Locate the cell with the specified text and output its (x, y) center coordinate. 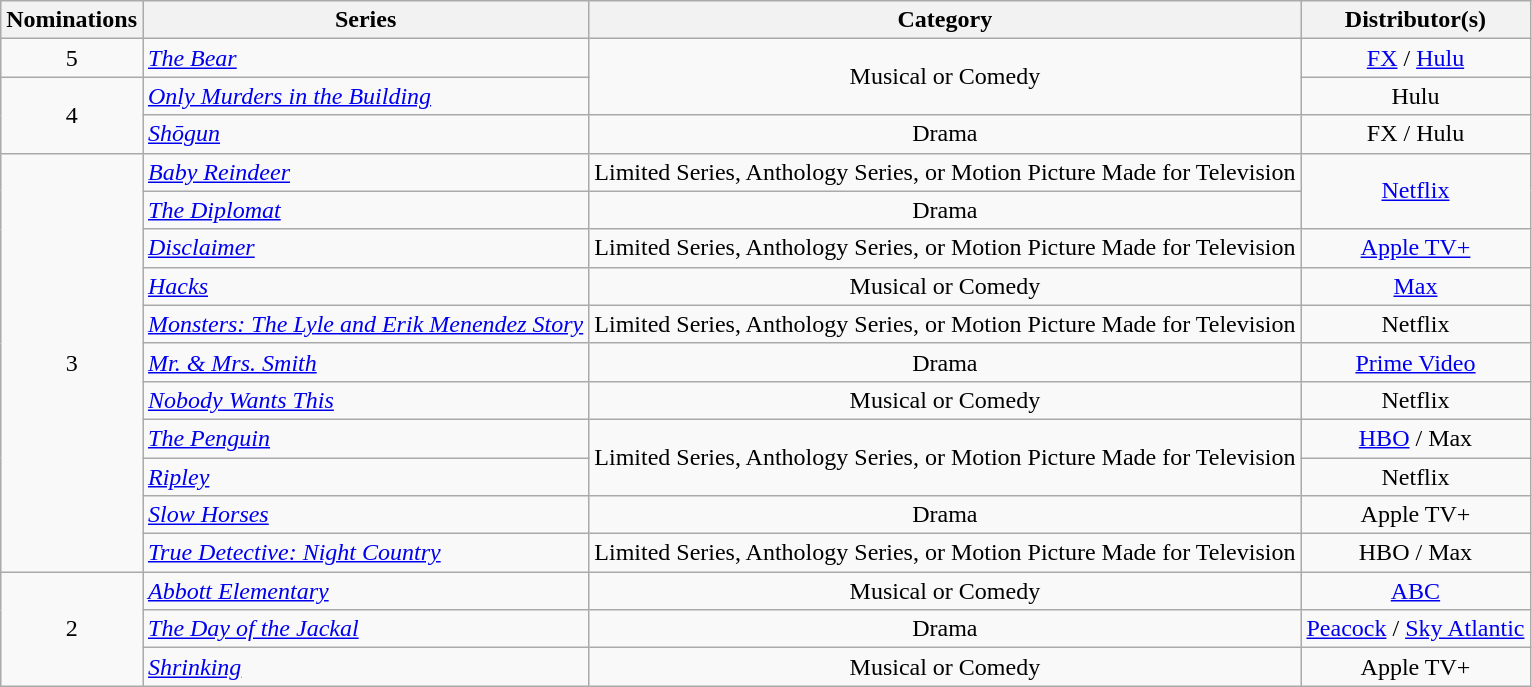
5 (72, 58)
4 (72, 115)
Monsters: The Lyle and Erik Menendez Story (365, 324)
Shrinking (365, 667)
Baby Reindeer (365, 172)
Mr. & Mrs. Smith (365, 362)
Peacock / Sky Atlantic (1416, 629)
The Penguin (365, 438)
True Detective: Night Country (365, 553)
Hacks (365, 286)
The Diplomat (365, 210)
Ripley (365, 477)
Only Murders in the Building (365, 96)
Nobody Wants This (365, 400)
ABC (1416, 591)
Category (945, 20)
Distributor(s) (1416, 20)
Nominations (72, 20)
Series (365, 20)
Disclaimer (365, 248)
Slow Horses (365, 515)
Prime Video (1416, 362)
The Bear (365, 58)
The Day of the Jackal (365, 629)
2 (72, 629)
Shōgun (365, 134)
Abbott Elementary (365, 591)
3 (72, 362)
Hulu (1416, 96)
Max (1416, 286)
